Return (x, y) of the center of cell containing provided text 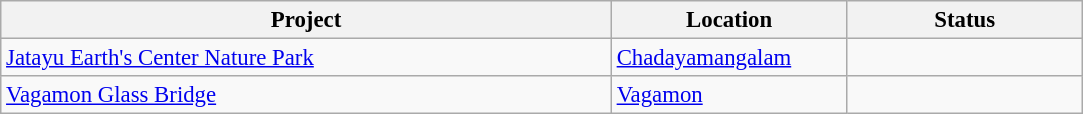
Status (965, 20)
Chadayamangalam (729, 58)
Vagamon Glass Bridge (306, 95)
Location (729, 20)
Vagamon (729, 95)
Jatayu Earth's Center Nature Park (306, 58)
Project (306, 20)
